Find where the given text appears and provide that cell's center as (X, Y) coordinate. 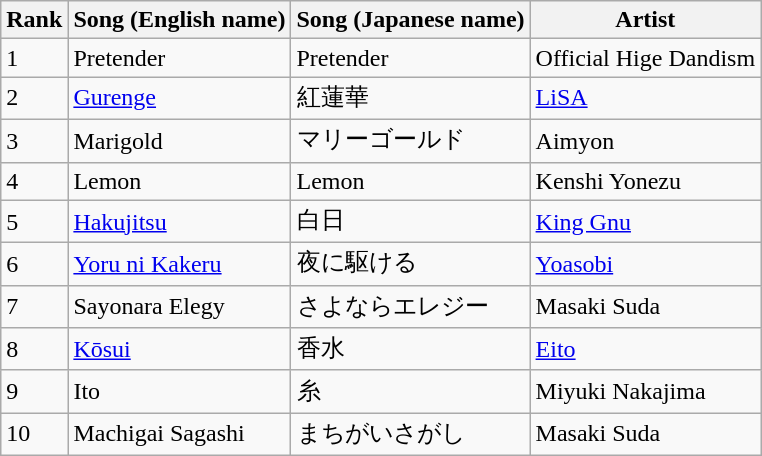
2 (34, 98)
King Gnu (646, 222)
3 (34, 140)
Official Hige Dandism (646, 58)
5 (34, 222)
Kenshi Yonezu (646, 181)
10 (34, 434)
白日 (410, 222)
Yoru ni Kakeru (180, 264)
7 (34, 306)
香水 (410, 350)
Kōsui (180, 350)
夜に駆ける (410, 264)
さよならエレジー (410, 306)
Song (Japanese name) (410, 20)
Machigai Sagashi (180, 434)
8 (34, 350)
6 (34, 264)
紅蓮華 (410, 98)
Eito (646, 350)
Aimyon (646, 140)
糸 (410, 392)
9 (34, 392)
LiSA (646, 98)
マリーゴールド (410, 140)
Miyuki Nakajima (646, 392)
Yoasobi (646, 264)
Artist (646, 20)
Sayonara Elegy (180, 306)
まちがいさがし (410, 434)
1 (34, 58)
4 (34, 181)
Ito (180, 392)
Hakujitsu (180, 222)
Rank (34, 20)
Song (English name) (180, 20)
Marigold (180, 140)
Gurenge (180, 98)
